Identify which cell holds the provided text, then report its (x, y) central coordinate. 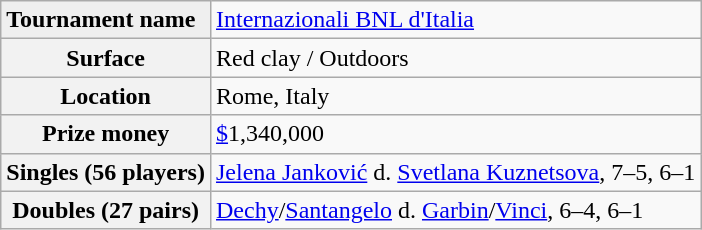
Red clay / Outdoors (455, 58)
Prize money (106, 134)
Singles (56 players) (106, 172)
$1,340,000 (455, 134)
Doubles (27 pairs) (106, 210)
Internazionali BNL d'Italia (455, 20)
Dechy/Santangelo d. Garbin/Vinci, 6–4, 6–1 (455, 210)
Jelena Janković d. Svetlana Kuznetsova, 7–5, 6–1 (455, 172)
Surface (106, 58)
Location (106, 96)
Tournament name (106, 20)
Rome, Italy (455, 96)
